Output the (x, y) coordinate of the center of the cell containing the given text.  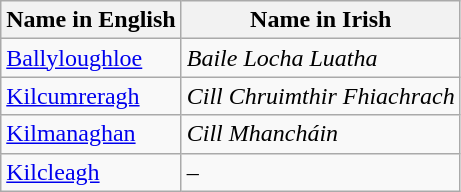
Cill Chruimthir Fhiachrach (320, 96)
Name in English (91, 20)
Baile Locha Luatha (320, 58)
Cill Mhancháin (320, 134)
Kilcumreragh (91, 96)
Kilmanaghan (91, 134)
– (320, 172)
Kilcleagh (91, 172)
Name in Irish (320, 20)
Ballyloughloe (91, 58)
